Extract the [x, y] coordinate from the center of the cell holding the provided text.  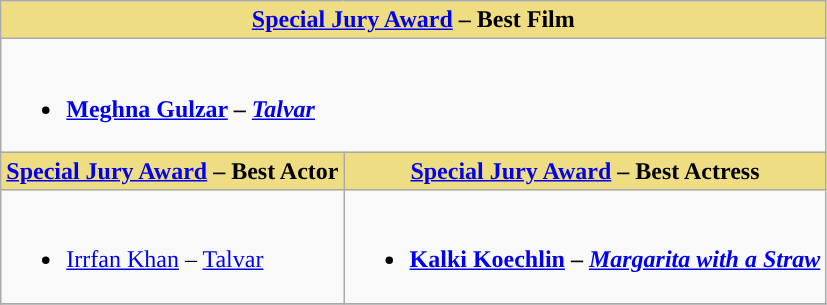
Meghna Gulzar – Talvar [414, 96]
Special Jury Award – Best Actor [172, 171]
Special Jury Award – Best Actress [585, 171]
Kalki Koechlin – Margarita with a Straw [585, 246]
Irrfan Khan – Talvar [172, 246]
Special Jury Award – Best Film [414, 20]
